Provide the (x, y) coordinate of the cell's center where the given text is located.  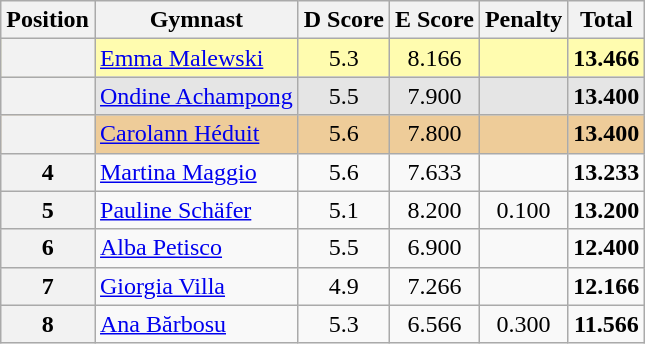
Giorgia Villa (196, 286)
0.300 (523, 324)
13.233 (606, 172)
6.566 (434, 324)
0.100 (523, 210)
13.200 (606, 210)
11.566 (606, 324)
5 (48, 210)
Position (48, 20)
7.633 (434, 172)
Alba Petisco (196, 248)
Ondine Achampong (196, 96)
5.1 (344, 210)
6.900 (434, 248)
Gymnast (196, 20)
Emma Malewski (196, 58)
12.400 (606, 248)
Total (606, 20)
D Score (344, 20)
Carolann Héduit (196, 134)
E Score (434, 20)
13.466 (606, 58)
12.166 (606, 286)
4.9 (344, 286)
8 (48, 324)
Penalty (523, 20)
Ana Bărbosu (196, 324)
7 (48, 286)
7.900 (434, 96)
7.800 (434, 134)
8.166 (434, 58)
4 (48, 172)
8.200 (434, 210)
7.266 (434, 286)
6 (48, 248)
Pauline Schäfer (196, 210)
Martina Maggio (196, 172)
